Find where the given text appears and provide that cell's center as (X, Y) coordinate. 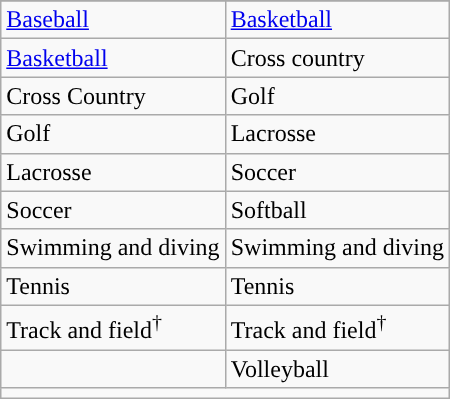
Baseball (113, 20)
Cross Country (113, 96)
Volleyball (337, 369)
Cross country (337, 58)
Softball (337, 210)
